Scan for the cell matching the given text and deliver its [x, y] coordinate at center. 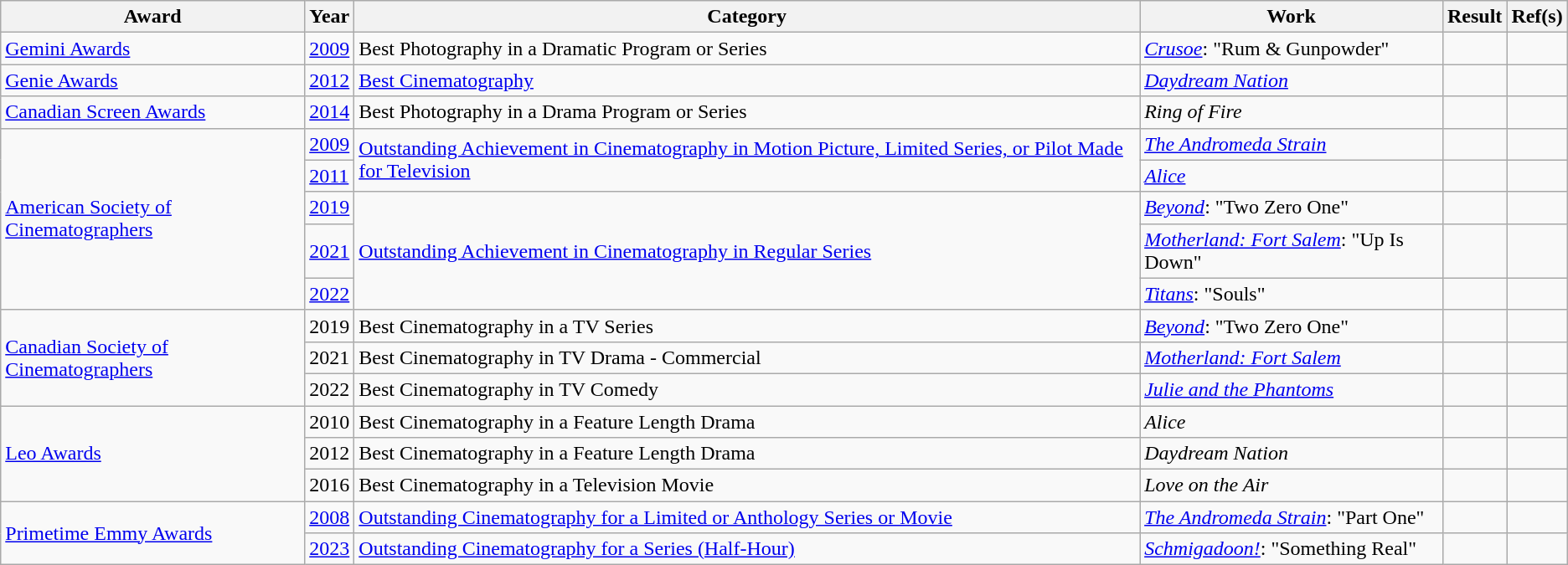
Motherland: Fort Salem: "Up Is Down" [1292, 251]
2016 [330, 485]
Outstanding Achievement in Cinematography in Motion Picture, Limited Series, or Pilot Made for Television [747, 160]
Outstanding Cinematography for a Limited or Anthology Series or Movie [747, 517]
Love on the Air [1292, 485]
American Society of Cinematographers [152, 219]
Best Cinematography in TV Drama - Commercial [747, 357]
Best Cinematography [747, 80]
Ref(s) [1537, 17]
Julie and the Phantoms [1292, 389]
Year [330, 17]
Best Photography in a Dramatic Program or Series [747, 49]
Canadian Screen Awards [152, 112]
2011 [330, 176]
Crusoe: "Rum & Gunpowder" [1292, 49]
Motherland: Fort Salem [1292, 357]
Best Photography in a Drama Program or Series [747, 112]
Schmigadoon!: "Something Real" [1292, 549]
Award [152, 17]
Leo Awards [152, 453]
Ring of Fire [1292, 112]
Titans: "Souls" [1292, 294]
Outstanding Achievement in Cinematography in Regular Series [747, 251]
Primetime Emmy Awards [152, 533]
Best Cinematography in a TV Series [747, 326]
Canadian Society of Cinematographers [152, 357]
Gemini Awards [152, 49]
2023 [330, 549]
2010 [330, 421]
Outstanding Cinematography for a Series (Half-Hour) [747, 549]
The Andromeda Strain: "Part One" [1292, 517]
Best Cinematography in a Television Movie [747, 485]
Genie Awards [152, 80]
Category [747, 17]
2014 [330, 112]
2008 [330, 517]
Best Cinematography in TV Comedy [747, 389]
The Andromeda Strain [1292, 144]
Result [1474, 17]
Work [1292, 17]
